Capture the cell that displays the provided text and extract its (X, Y) central coordinate. 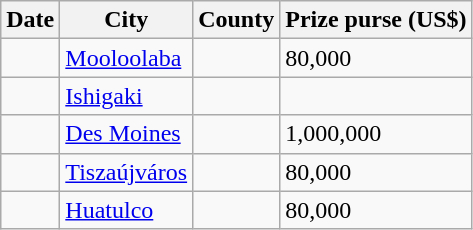
Huatulco (126, 210)
Mooloolaba (126, 58)
1,000,000 (376, 134)
Tiszaújváros (126, 172)
Date (30, 20)
Des Moines (126, 134)
County (236, 20)
Prize purse (US$) (376, 20)
Ishigaki (126, 96)
City (126, 20)
